Identify which cell holds the provided text, then report its (x, y) central coordinate. 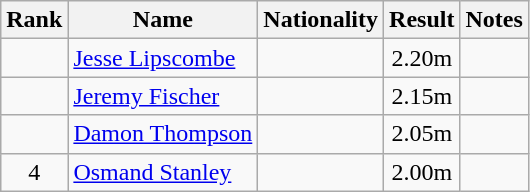
2.15m (422, 96)
Jesse Lipscombe (163, 58)
Result (422, 20)
Osmand Stanley (163, 172)
Damon Thompson (163, 134)
Name (163, 20)
4 (34, 172)
Nationality (321, 20)
Jeremy Fischer (163, 96)
2.05m (422, 134)
2.00m (422, 172)
Rank (34, 20)
2.20m (422, 58)
Notes (494, 20)
